Detect which cell encompasses the target text, then output its (X, Y) center coordinate. 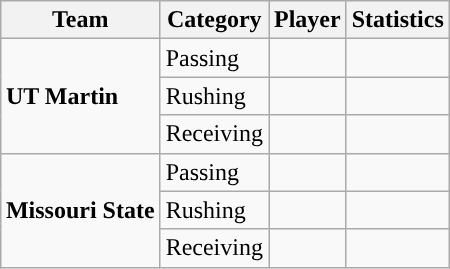
Team (80, 20)
Category (214, 20)
Missouri State (80, 210)
Statistics (398, 20)
Player (307, 20)
UT Martin (80, 96)
